Return the [X, Y] coordinate for the center point of the cell that contains the specified text.  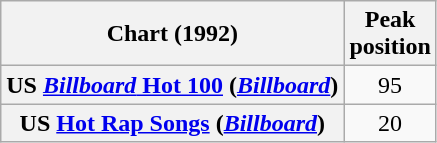
95 [390, 85]
Peakposition [390, 34]
20 [390, 123]
Chart (1992) [172, 34]
US Hot Rap Songs (Billboard) [172, 123]
US Billboard Hot 100 (Billboard) [172, 85]
